Scan for the cell matching the given text and deliver its [x, y] coordinate at center. 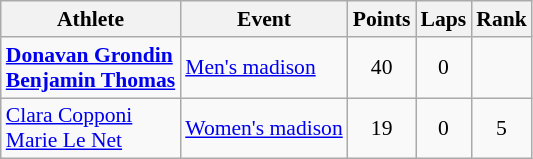
19 [382, 128]
Women's madison [264, 128]
Event [264, 19]
Laps [444, 19]
Clara CopponiMarie Le Net [90, 128]
Rank [502, 19]
5 [502, 128]
Athlete [90, 19]
40 [382, 68]
Men's madison [264, 68]
Donavan GrondinBenjamin Thomas [90, 68]
Points [382, 19]
